Search for the cell housing the specified text and yield its [X, Y] center coordinate. 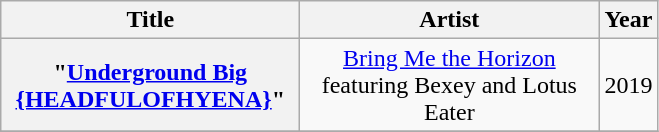
Artist [450, 20]
"Underground Big {HEADFULOFHYENA}" [150, 85]
Year [628, 20]
Bring Me the Horizon featuring Bexey and Lotus Eater [450, 85]
2019 [628, 85]
Title [150, 20]
